Extract the [x, y] coordinate from the center of the cell holding the provided text.  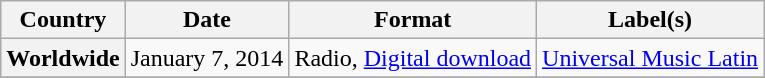
Universal Music Latin [650, 58]
Country [63, 20]
Date [207, 20]
Worldwide [63, 58]
January 7, 2014 [207, 58]
Radio, Digital download [413, 58]
Format [413, 20]
Label(s) [650, 20]
